Detect which cell encompasses the target text, then output its [x, y] center coordinate. 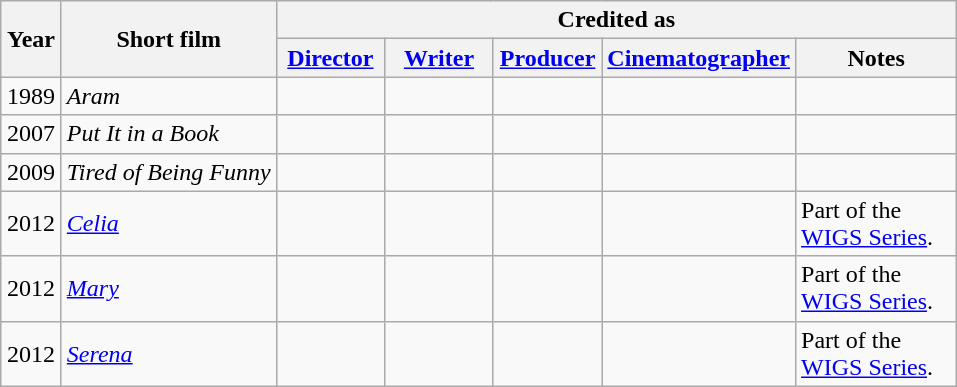
Year [32, 39]
Short film [168, 39]
2009 [32, 172]
Mary [168, 288]
2007 [32, 134]
Aram [168, 96]
Credited as [616, 20]
Cinematographer [699, 58]
Producer [548, 58]
Serena [168, 354]
Notes [876, 58]
Celia [168, 224]
Writer [440, 58]
Put It in a Book [168, 134]
Director [330, 58]
Tired of Being Funny [168, 172]
1989 [32, 96]
